Detect which cell encompasses the target text, then output its [x, y] center coordinate. 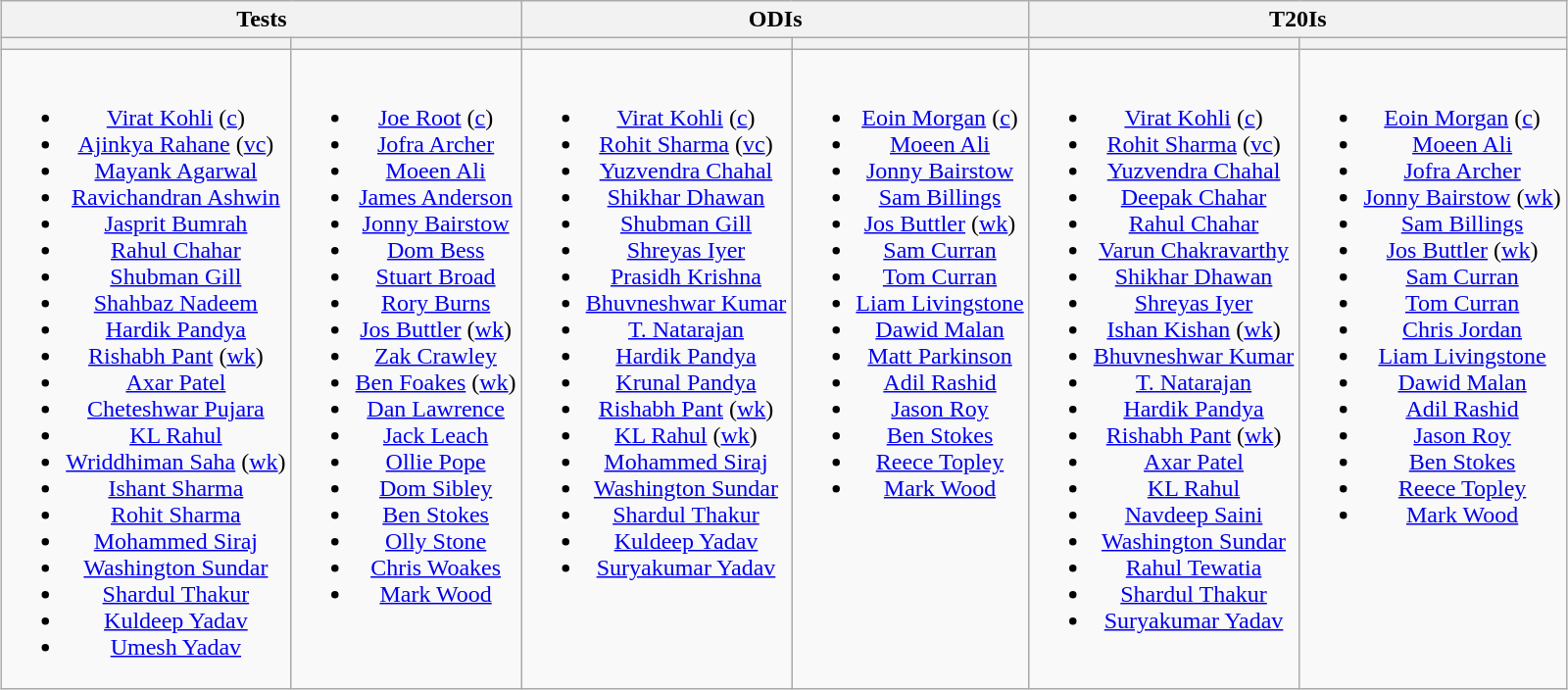
Tests [262, 20]
T20Is [1298, 20]
ODIs [775, 20]
